Return the [x, y] coordinate for the center point of the cell that contains the specified text.  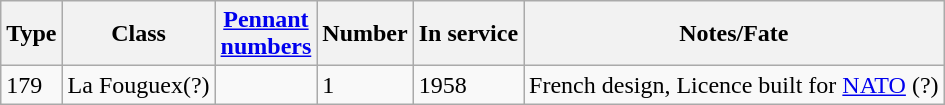
179 [32, 85]
French design, Licence built for NATO (?) [734, 85]
Number [365, 34]
Notes/Fate [734, 34]
La Fouguex(?) [138, 85]
Pennantnumbers [266, 34]
1 [365, 85]
1958 [468, 85]
Type [32, 34]
In service [468, 34]
Class [138, 34]
